Return the [X, Y] coordinate for the center point of the cell that contains the specified text.  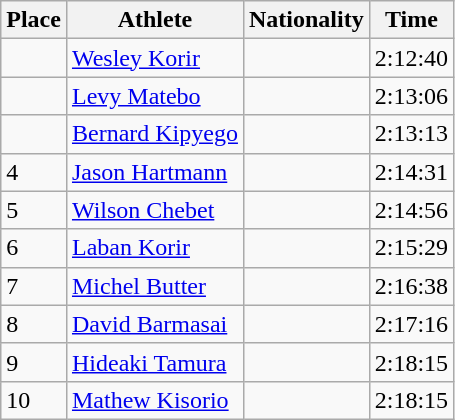
5 [34, 210]
2:17:16 [411, 324]
Bernard Kipyego [154, 134]
7 [34, 286]
Place [34, 20]
Nationality [306, 20]
Mathew Kisorio [154, 400]
David Barmasai [154, 324]
Hideaki Tamura [154, 362]
6 [34, 248]
9 [34, 362]
Laban Korir [154, 248]
2:14:56 [411, 210]
2:16:38 [411, 286]
Michel Butter [154, 286]
4 [34, 172]
2:15:29 [411, 248]
8 [34, 324]
10 [34, 400]
2:13:06 [411, 96]
Levy Matebo [154, 96]
Jason Hartmann [154, 172]
Athlete [154, 20]
Time [411, 20]
Wilson Chebet [154, 210]
Wesley Korir [154, 58]
2:13:13 [411, 134]
2:12:40 [411, 58]
2:14:31 [411, 172]
